Return the [x, y] coordinate for the center point of the cell that contains the specified text.  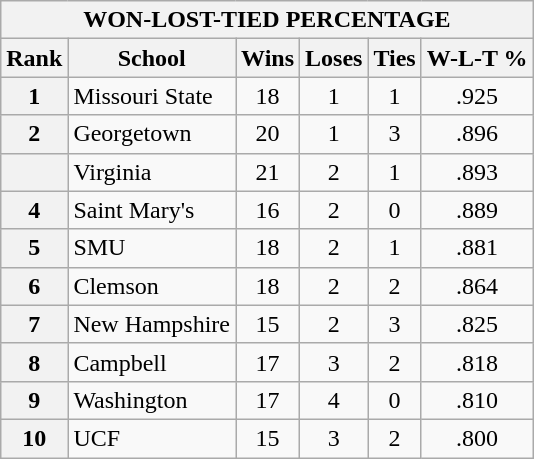
.800 [477, 438]
Ties [394, 58]
21 [268, 172]
Rank [34, 58]
5 [34, 248]
10 [34, 438]
Wins [268, 58]
UCF [152, 438]
Saint Mary's [152, 210]
New Hampshire [152, 324]
8 [34, 362]
.889 [477, 210]
.864 [477, 286]
.818 [477, 362]
School [152, 58]
Washington [152, 400]
Georgetown [152, 134]
WON-LOST-TIED PERCENTAGE [267, 20]
.925 [477, 96]
6 [34, 286]
.881 [477, 248]
7 [34, 324]
Campbell [152, 362]
.825 [477, 324]
Clemson [152, 286]
9 [34, 400]
.893 [477, 172]
W-L-T % [477, 58]
20 [268, 134]
.810 [477, 400]
Loses [334, 58]
SMU [152, 248]
Virginia [152, 172]
.896 [477, 134]
16 [268, 210]
Missouri State [152, 96]
